Search for the cell housing the specified text and yield its (X, Y) center coordinate. 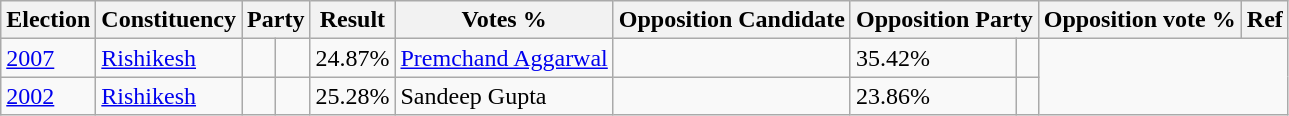
Sandeep Gupta (504, 96)
Party (276, 20)
Ref (1264, 20)
24.87% (352, 58)
Opposition vote % (1140, 20)
Election (48, 20)
Result (352, 20)
2007 (48, 58)
35.42% (933, 58)
Opposition Candidate (732, 20)
Constituency (169, 20)
25.28% (352, 96)
2002 (48, 96)
Votes % (504, 20)
Premchand Aggarwal (504, 58)
23.86% (933, 96)
Opposition Party (944, 20)
